Determine the (x, y) coordinate at the center of the cell enclosing the given text.  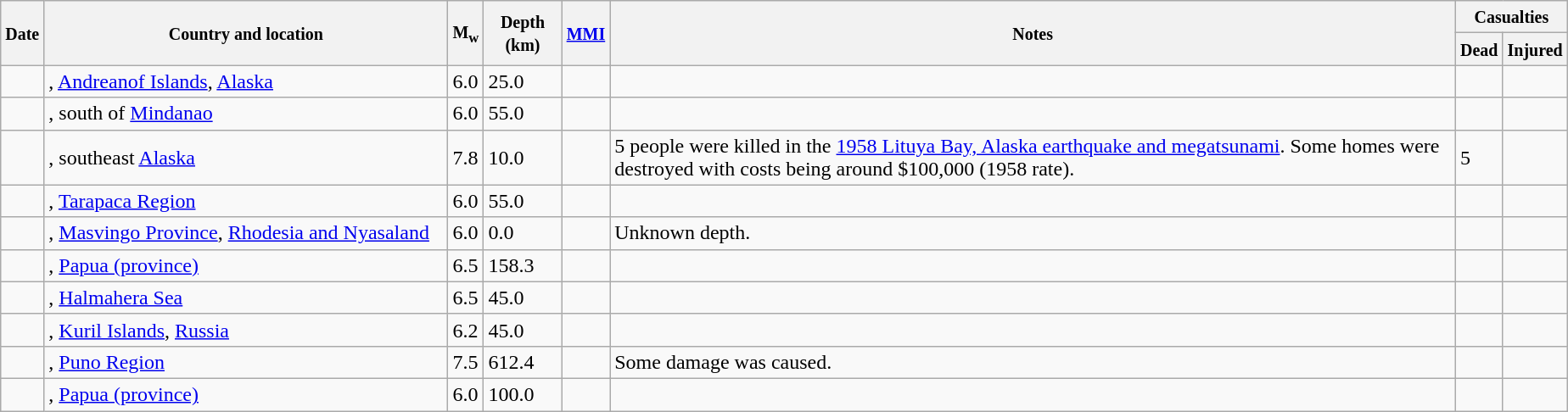
7.5 (466, 362)
100.0 (523, 394)
612.4 (523, 362)
Casualties (1511, 17)
Notes (1033, 33)
, Masvingo Province, Rhodesia and Nyasaland (246, 233)
Depth (km) (523, 33)
Unknown depth. (1033, 233)
, Halmahera Sea (246, 298)
Country and location (246, 33)
Date (22, 33)
10.0 (523, 158)
Mw (466, 33)
, south of Mindanao (246, 114)
, Tarapaca Region (246, 201)
7.8 (466, 158)
25.0 (523, 81)
, Puno Region (246, 362)
0.0 (523, 233)
, Andreanof Islands, Alaska (246, 81)
158.3 (523, 265)
Some damage was caused. (1033, 362)
Dead (1479, 49)
, Kuril Islands, Russia (246, 330)
6.2 (466, 330)
Injured (1535, 49)
5 (1479, 158)
, southeast Alaska (246, 158)
MMI (585, 33)
